Locate the cell with the specified text and output its [X, Y] center coordinate. 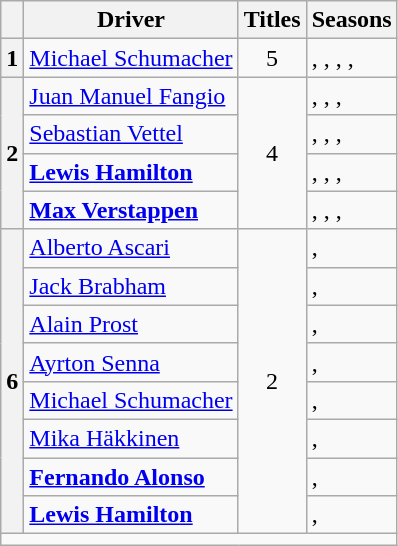
Fernando Alonso [131, 477]
4 [272, 153]
5 [272, 58]
6 [12, 381]
Driver [131, 20]
Sebastian Vettel [131, 134]
1 [12, 58]
, , , , [352, 58]
Mika Häkkinen [131, 438]
Ayrton Senna [131, 362]
Titles [272, 20]
Max Verstappen [131, 210]
Alain Prost [131, 324]
Jack Brabham [131, 286]
Seasons [352, 20]
Alberto Ascari [131, 248]
Juan Manuel Fangio [131, 96]
